Extract the [X, Y] coordinate from the center of the cell holding the provided text.  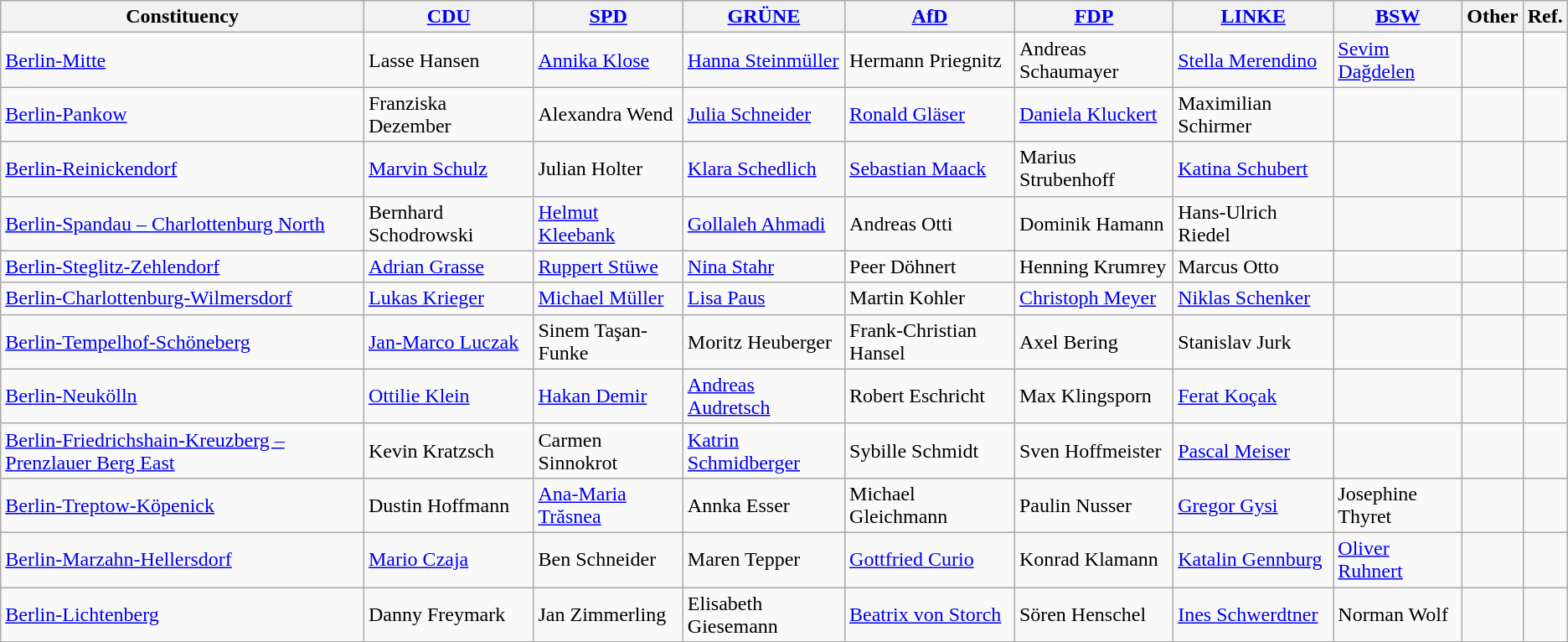
Norman Wolf [1398, 614]
Hanna Steinmüller [764, 60]
Michael Müller [608, 298]
Moritz Heuberger [764, 342]
Oliver Ruhnert [1398, 560]
Klara Schedlich [764, 169]
Andreas Schaumayer [1094, 60]
Dominik Hamann [1094, 223]
Ottilie Klein [449, 396]
Other [1493, 17]
Katrin Schmidberger [764, 451]
Martin Kohler [930, 298]
Berlin-Tempelhof-Schöneberg [183, 342]
Sybille Schmidt [930, 451]
Helmut Kleebank [608, 223]
BSW [1398, 17]
Berlin-Steglitz-Zehlendorf [183, 267]
Katalin Gennburg [1253, 560]
Paulin Nusser [1094, 505]
AfD [930, 17]
Sinem Taşan-Funke [608, 342]
Ana-Maria Trăsnea [608, 505]
Danny Freymark [449, 614]
Peer Döhnert [930, 267]
Elisabeth Giesemann [764, 614]
Sören Henschel [1094, 614]
Josephine Thyret [1398, 505]
Frank-Christian Hansel [930, 342]
Gollaleh Ahmadi [764, 223]
Jan-Marco Luczak [449, 342]
Berlin-Lichtenberg [183, 614]
Robert Eschricht [930, 396]
Carmen Sinnokrot [608, 451]
Nina Stahr [764, 267]
Berlin-Friedrichshain-Kreuzberg – Prenzlauer Berg East [183, 451]
CDU [449, 17]
Max Klingsporn [1094, 396]
Christoph Meyer [1094, 298]
Marvin Schulz [449, 169]
Henning Krumrey [1094, 267]
Alexandra Wend [608, 114]
Ref. [1545, 17]
Franziska Dezember [449, 114]
Ben Schneider [608, 560]
Lasse Hansen [449, 60]
Maximilian Schirmer [1253, 114]
Konrad Klamann [1094, 560]
Berlin-Pankow [183, 114]
Sevim Dağdelen [1398, 60]
Berlin-Spandau – Charlottenburg North [183, 223]
Pascal Meiser [1253, 451]
Annka Esser [764, 505]
Gregor Gysi [1253, 505]
Berlin-Reinickendorf [183, 169]
Julia Schneider [764, 114]
Ines Schwerdtner [1253, 614]
Berlin-Marzahn-Hellersdorf [183, 560]
Hermann Priegnitz [930, 60]
Julian Holter [608, 169]
Mario Czaja [449, 560]
LINKE [1253, 17]
Marcus Otto [1253, 267]
Niklas Schenker [1253, 298]
Hans-Ulrich Riedel [1253, 223]
Beatrix von Storch [930, 614]
Kevin Kratzsch [449, 451]
Andreas Otti [930, 223]
Adrian Grasse [449, 267]
Lisa Paus [764, 298]
Ruppert Stüwe [608, 267]
Stella Merendino [1253, 60]
Ferat Koçak [1253, 396]
GRÜNE [764, 17]
FDP [1094, 17]
Jan Zimmerling [608, 614]
Axel Bering [1094, 342]
Annika Klose [608, 60]
SPD [608, 17]
Constituency [183, 17]
Stanislav Jurk [1253, 342]
Daniela Kluckert [1094, 114]
Bernhard Schodrowski [449, 223]
Andreas Audretsch [764, 396]
Hakan Demir [608, 396]
Berlin-Neukölln [183, 396]
Sven Hoffmeister [1094, 451]
Gottfried Curio [930, 560]
Berlin-Treptow-Köpenick [183, 505]
Dustin Hoffmann [449, 505]
Ronald Gläser [930, 114]
Berlin-Charlottenburg-Wilmersdorf [183, 298]
Berlin-Mitte [183, 60]
Katina Schubert [1253, 169]
Maren Tepper [764, 560]
Sebastian Maack [930, 169]
Lukas Krieger [449, 298]
Marius Strubenhoff [1094, 169]
Michael Gleichmann [930, 505]
